Find where the given text appears and provide that cell's center as (X, Y) coordinate. 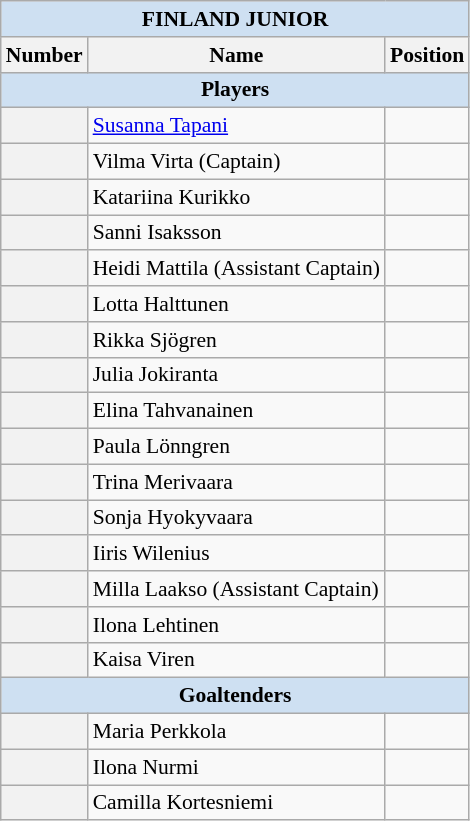
Position (427, 55)
Players (236, 90)
Heidi Mattila (Assistant Captain) (236, 269)
FINLAND JUNIOR (236, 19)
Lotta Halttunen (236, 304)
Trina Merivaara (236, 482)
Goaltenders (236, 696)
Ilona Lehtinen (236, 625)
Rikka Sjögren (236, 340)
Camilla Kortesniemi (236, 803)
Name (236, 55)
Vilma Virta (Captain) (236, 162)
Iiris Wilenius (236, 554)
Julia Jokiranta (236, 375)
Katariina Kurikko (236, 197)
Number (44, 55)
Sonja Hyokyvaara (236, 518)
Maria Perkkola (236, 732)
Susanna Tapani (236, 126)
Sanni Isaksson (236, 233)
Kaisa Viren (236, 660)
Ilona Nurmi (236, 767)
Milla Laakso (Assistant Captain) (236, 589)
Elina Tahvanainen (236, 411)
Paula Lönngren (236, 447)
